Scan for the cell matching the given text and deliver its (x, y) coordinate at center. 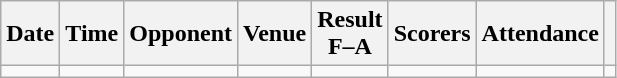
Venue (275, 34)
Attendance (540, 34)
Time (92, 34)
Opponent (181, 34)
Scorers (432, 34)
Date (30, 34)
ResultF–A (350, 34)
